Find where the given text appears and provide that cell's center as [X, Y] coordinate. 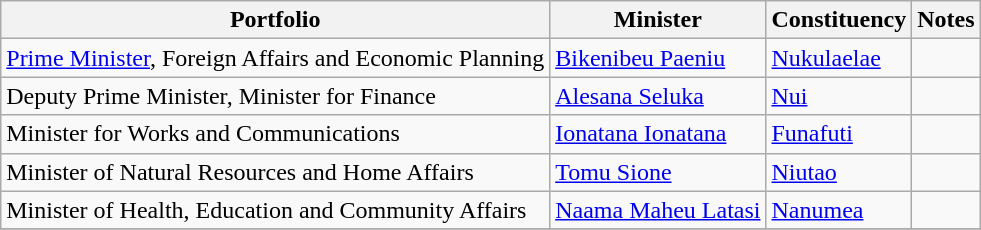
Tomu Sione [658, 172]
Funafuti [839, 134]
Deputy Prime Minister, Minister for Finance [276, 96]
Nui [839, 96]
Alesana Seluka [658, 96]
Nukulaelae [839, 58]
Minister of Health, Education and Community Affairs [276, 210]
Notes [946, 20]
Minister for Works and Communications [276, 134]
Niutao [839, 172]
Portfolio [276, 20]
Naama Maheu Latasi [658, 210]
Constituency [839, 20]
Ionatana Ionatana [658, 134]
Nanumea [839, 210]
Bikenibeu Paeniu [658, 58]
Minister of Natural Resources and Home Affairs [276, 172]
Prime Minister, Foreign Affairs and Economic Planning [276, 58]
Minister [658, 20]
